Return the (X, Y) coordinate for the center point of the cell that contains the specified text.  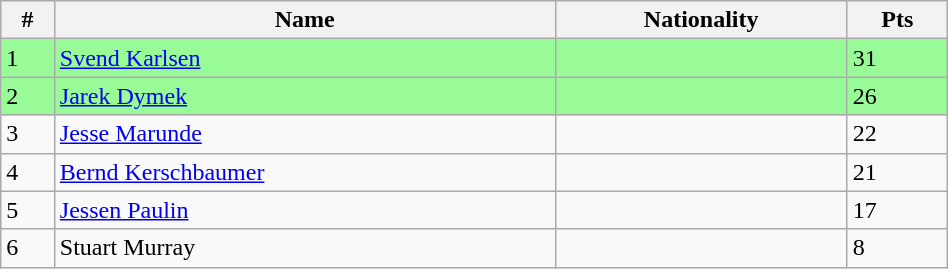
Svend Karlsen (304, 58)
17 (897, 210)
Name (304, 20)
22 (897, 134)
6 (28, 248)
Stuart Murray (304, 248)
21 (897, 172)
2 (28, 96)
# (28, 20)
Jesse Marunde (304, 134)
1 (28, 58)
Nationality (701, 20)
4 (28, 172)
3 (28, 134)
8 (897, 248)
Jessen Paulin (304, 210)
Jarek Dymek (304, 96)
5 (28, 210)
Bernd Kerschbaumer (304, 172)
31 (897, 58)
26 (897, 96)
Pts (897, 20)
